Detect which cell encompasses the target text, then output its (X, Y) center coordinate. 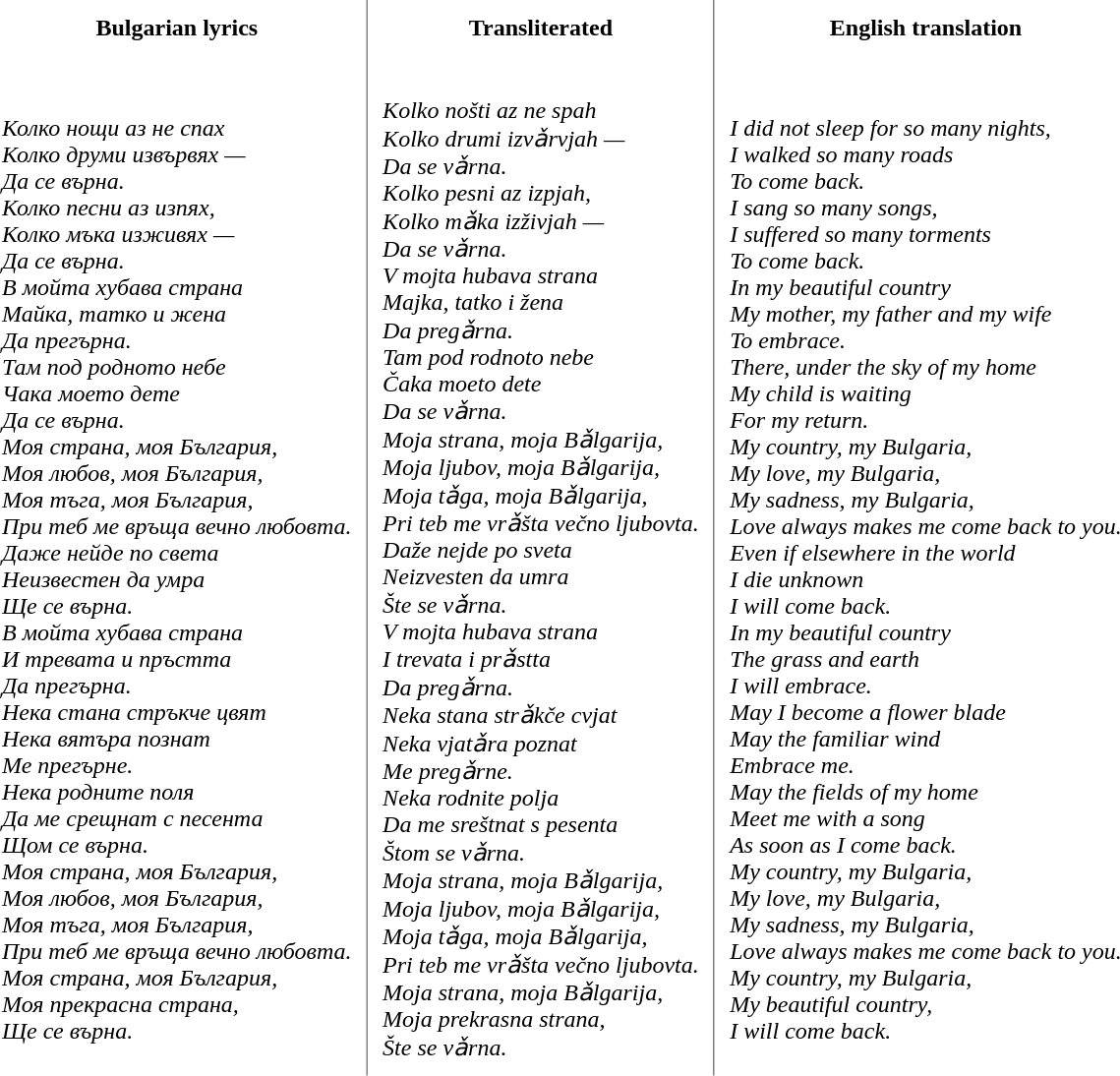
Transliterated (541, 28)
